Return the (X, Y) coordinate for the center point of the cell that contains the specified text.  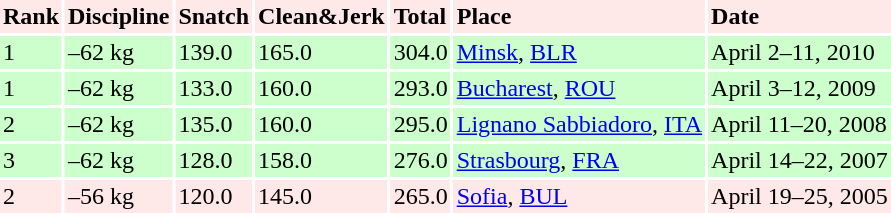
276.0 (421, 160)
135.0 (214, 124)
304.0 (421, 52)
Sofia, BUL (580, 196)
293.0 (421, 88)
Minsk, BLR (580, 52)
265.0 (421, 196)
Date (800, 16)
April 2–11, 2010 (800, 52)
April 11–20, 2008 (800, 124)
April 3–12, 2009 (800, 88)
–56 kg (118, 196)
Strasbourg, FRA (580, 160)
Lignano Sabbiadoro, ITA (580, 124)
Place (580, 16)
133.0 (214, 88)
120.0 (214, 196)
Rank (31, 16)
Total (421, 16)
128.0 (214, 160)
145.0 (322, 196)
165.0 (322, 52)
Clean&Jerk (322, 16)
295.0 (421, 124)
139.0 (214, 52)
158.0 (322, 160)
April 19–25, 2005 (800, 196)
Bucharest, ROU (580, 88)
Snatch (214, 16)
Discipline (118, 16)
April 14–22, 2007 (800, 160)
3 (31, 160)
